Capture the cell that displays the provided text and extract its [x, y] central coordinate. 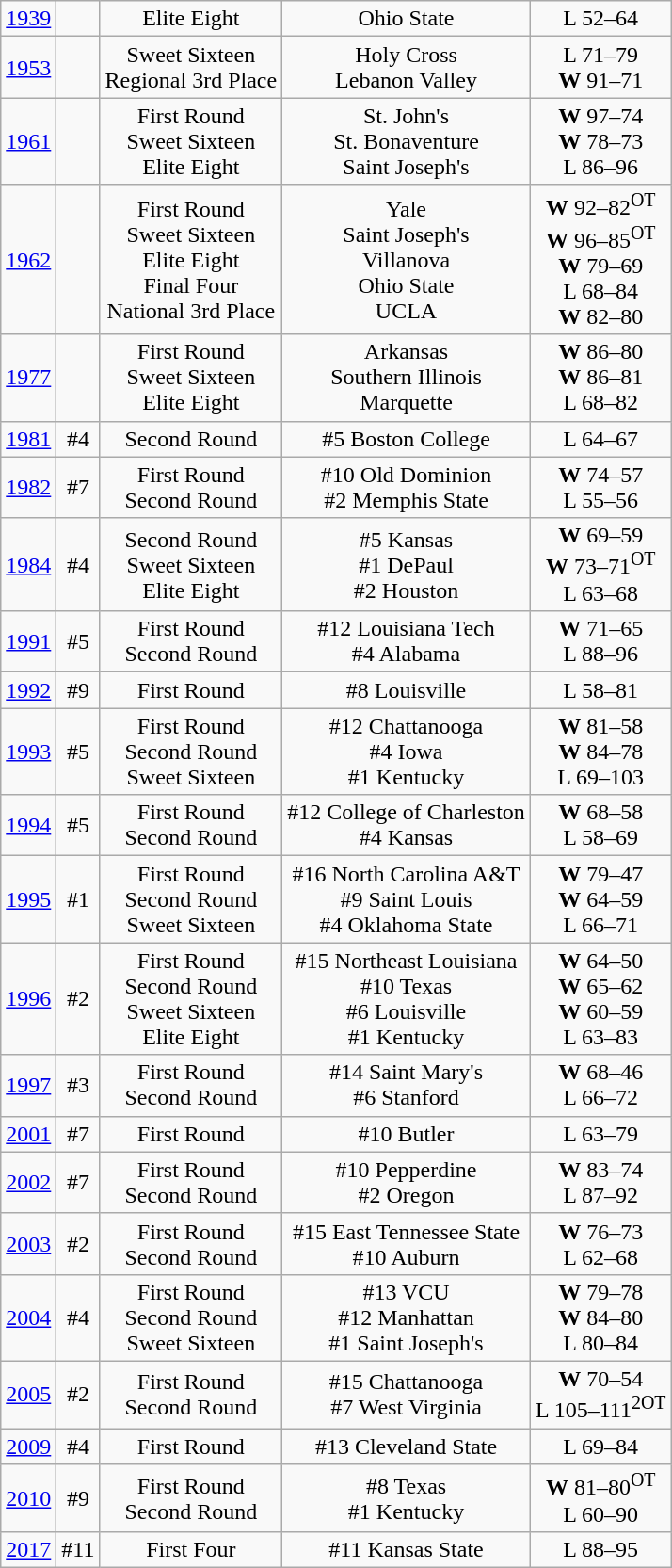
L 88–95 [600, 1550]
2002 [28, 1183]
1982 [28, 488]
#12 Chattanooga#4 Iowa#1 Kentucky [407, 752]
2010 [28, 1498]
#15 East Tennessee State#10 Auburn [407, 1243]
L 58–81 [600, 690]
W 86–80W 86–81L 68–82 [600, 378]
#10 Pepperdine#2 Oregon [407, 1183]
1997 [28, 1085]
L 63–79 [600, 1134]
#11 Kansas State [407, 1550]
Second Round [191, 439]
W 69–59W 73–71OTL 63–68 [600, 565]
1994 [28, 825]
#11 [78, 1550]
1991 [28, 642]
Elite Eight [191, 19]
W 76–73L 62–68 [600, 1243]
1992 [28, 690]
1953 [28, 68]
First Four [191, 1550]
#1 [78, 899]
#15 Northeast Louisiana#10 Texas#6 Louisville#1 Kentucky [407, 998]
Second RoundSweet SixteenElite Eight [191, 565]
#10 Butler [407, 1134]
Sweet SixteenRegional 3rd Place [191, 68]
W 70–54L 105–1112OT [600, 1395]
2003 [28, 1243]
W 79–78W 84–80L 80–84 [600, 1317]
#15 Chattanooga#7 West Virginia [407, 1395]
2001 [28, 1134]
#13 VCU#12 Manhattan#1 Saint Joseph's [407, 1317]
2009 [28, 1447]
2017 [28, 1550]
#8 Texas#1 Kentucky [407, 1498]
Holy CrossLebanon Valley [407, 68]
L 64–67 [600, 439]
#13 Cleveland State [407, 1447]
L 52–64 [600, 19]
1993 [28, 752]
1996 [28, 998]
W 68–58L 58–69 [600, 825]
First RoundSecond RoundSweet SixteenElite Eight [191, 998]
W 81–80OTL 60–90 [600, 1498]
W 71–65L 88–96 [600, 642]
1961 [28, 141]
1962 [28, 260]
#16 North Carolina A&T#9 Saint Louis#4 Oklahoma State [407, 899]
W 74–57L 55–56 [600, 488]
YaleSaint Joseph'sVillanovaOhio StateUCLA [407, 260]
1939 [28, 19]
W 83–74L 87–92 [600, 1183]
#8 Louisville [407, 690]
W 68–46L 66–72 [600, 1085]
#3 [78, 1085]
1984 [28, 565]
#10 Old Dominion#2 Memphis State [407, 488]
#12 Louisiana Tech#4 Alabama [407, 642]
1977 [28, 378]
St. John'sSt. BonaventureSaint Joseph's [407, 141]
ArkansasSouthern IllinoisMarquette [407, 378]
1995 [28, 899]
#5 Kansas#1 DePaul#2 Houston [407, 565]
W 64–50W 65–62W 60–59L 63–83 [600, 998]
#5 Boston College [407, 439]
2004 [28, 1317]
L 71–79W 91–71 [600, 68]
#14 Saint Mary's#6 Stanford [407, 1085]
W 81–58W 84–78L 69–103 [600, 752]
1981 [28, 439]
W 79–47W 64–59L 66–71 [600, 899]
L 69–84 [600, 1447]
First RoundSweet SixteenElite EightFinal FourNational 3rd Place [191, 260]
#12 College of Charleston#4 Kansas [407, 825]
W 92–82OTW 96–85OTW 79–69L 68–84W 82–80 [600, 260]
Ohio State [407, 19]
W 97–74W 78–73L 86–96 [600, 141]
2005 [28, 1395]
